Detect which cell encompasses the target text, then output its (X, Y) center coordinate. 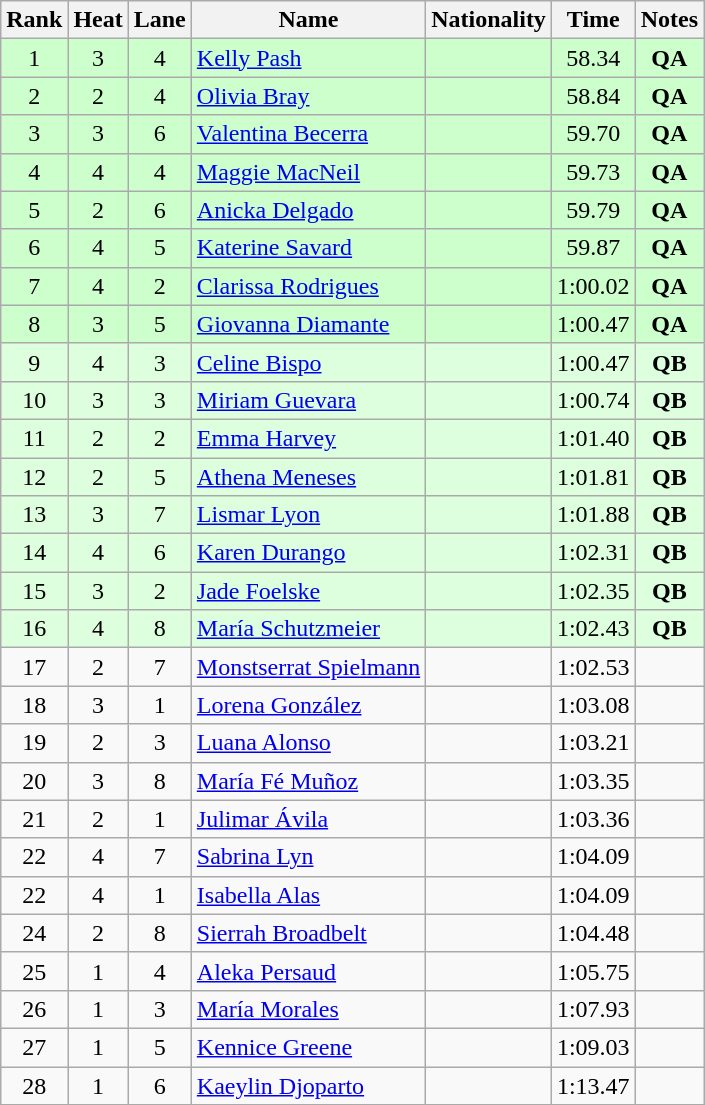
16 (34, 629)
Luana Alonso (308, 743)
Jade Foelske (308, 591)
María Fé Muñoz (308, 781)
26 (34, 1009)
15 (34, 591)
Notes (669, 20)
Time (593, 20)
11 (34, 438)
1:00.02 (593, 286)
1:07.93 (593, 1009)
Giovanna Diamante (308, 324)
59.87 (593, 248)
17 (34, 667)
9 (34, 362)
1:01.40 (593, 438)
59.79 (593, 210)
Sierrah Broadbelt (308, 933)
1:03.35 (593, 781)
Olivia Bray (308, 96)
24 (34, 933)
1:09.03 (593, 1047)
1:02.31 (593, 553)
Lismar Lyon (308, 515)
1:03.21 (593, 743)
18 (34, 705)
1:05.75 (593, 971)
58.84 (593, 96)
Kennice Greene (308, 1047)
59.73 (593, 172)
12 (34, 477)
Kelly Pash (308, 58)
Lorena González (308, 705)
25 (34, 971)
1:04.48 (593, 933)
María Morales (308, 1009)
1:01.88 (593, 515)
21 (34, 819)
14 (34, 553)
Katerine Savard (308, 248)
Nationality (489, 20)
Maggie MacNeil (308, 172)
59.70 (593, 134)
1:02.35 (593, 591)
Emma Harvey (308, 438)
Lane (160, 20)
13 (34, 515)
28 (34, 1085)
Heat (98, 20)
27 (34, 1047)
Sabrina Lyn (308, 857)
1:03.36 (593, 819)
Anicka Delgado (308, 210)
10 (34, 400)
María Schutzmeier (308, 629)
1:02.43 (593, 629)
19 (34, 743)
1:01.81 (593, 477)
Karen Durango (308, 553)
Rank (34, 20)
58.34 (593, 58)
Monstserrat Spielmann (308, 667)
1:02.53 (593, 667)
Name (308, 20)
Aleka Persaud (308, 971)
Clarissa Rodrigues (308, 286)
Kaeylin Djoparto (308, 1085)
20 (34, 781)
Athena Meneses (308, 477)
Isabella Alas (308, 895)
1:00.74 (593, 400)
Celine Bispo (308, 362)
1:13.47 (593, 1085)
Valentina Becerra (308, 134)
Julimar Ávila (308, 819)
1:03.08 (593, 705)
Miriam Guevara (308, 400)
